Search for the cell housing the specified text and yield its [x, y] center coordinate. 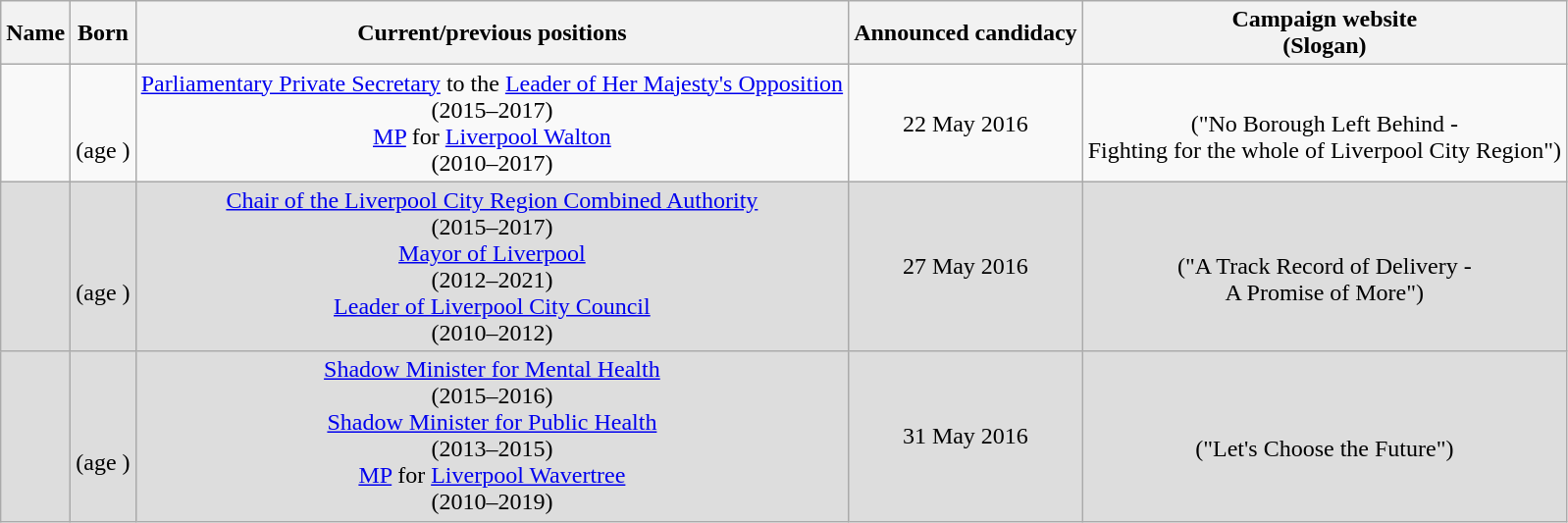
Announced candidacy [966, 33]
("A Track Record of Delivery -A Promise of More") [1325, 267]
Shadow Minister for Mental Health (2015–2016) Shadow Minister for Public Health (2013–2015) MP for Liverpool Wavertree (2010–2019) [493, 436]
22 May 2016 [966, 124]
Born [103, 33]
Parliamentary Private Secretary to the Leader of Her Majesty's Opposition(2015–2017) MP for Liverpool Walton(2010–2017) [493, 124]
27 May 2016 [966, 267]
("Let's Choose the Future") [1325, 436]
31 May 2016 [966, 436]
Current/previous positions [493, 33]
("No Borough Left Behind -Fighting for the whole of Liverpool City Region") [1325, 124]
Chair of the Liverpool City Region Combined Authority (2015–2017) Mayor of Liverpool (2012–2021) Leader of Liverpool City Council (2010–2012) [493, 267]
Name [35, 33]
Campaign website (Slogan) [1325, 33]
